Locate the cell with the specified text and output its (x, y) center coordinate. 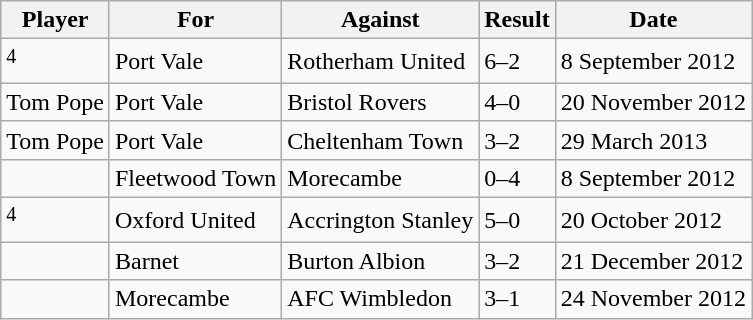
Rotherham United (380, 62)
Fleetwood Town (195, 178)
6–2 (517, 62)
AFC Wimbledon (380, 299)
20 November 2012 (653, 102)
Oxford United (195, 220)
Against (380, 20)
21 December 2012 (653, 261)
Result (517, 20)
5–0 (517, 220)
For (195, 20)
4–0 (517, 102)
Player (56, 20)
20 October 2012 (653, 220)
Cheltenham Town (380, 140)
Accrington Stanley (380, 220)
Bristol Rovers (380, 102)
24 November 2012 (653, 299)
29 March 2013 (653, 140)
Date (653, 20)
Barnet (195, 261)
0–4 (517, 178)
Burton Albion (380, 261)
3–1 (517, 299)
